Determine the [x, y] coordinate at the center of the cell enclosing the given text.  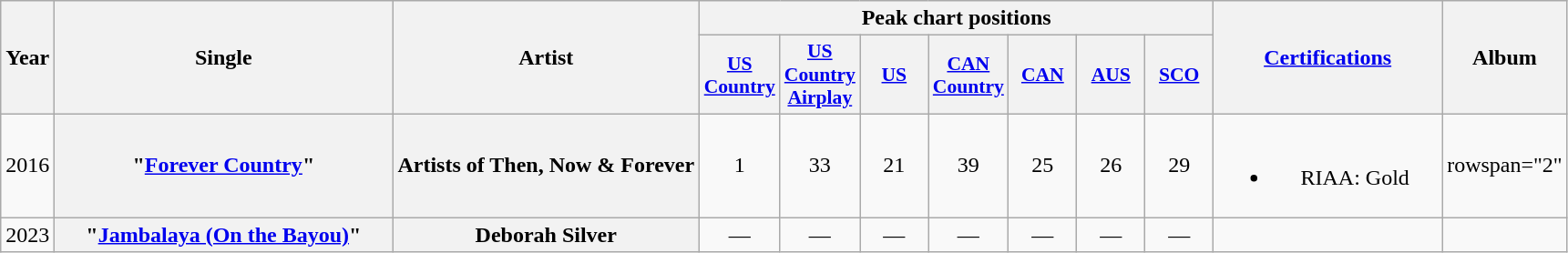
29 [1179, 166]
Album [1505, 58]
Certifications [1328, 58]
Peak chart positions [957, 18]
CAN Country [968, 75]
US [895, 75]
1 [740, 166]
Deborah Silver [547, 234]
"Forever Country" [224, 166]
Single [224, 58]
26 [1112, 166]
RIAA: Gold [1328, 166]
Artists of Then, Now & Forever [547, 166]
CAN [1042, 75]
Artist [547, 58]
"Jambalaya (On the Bayou)" [224, 234]
39 [968, 166]
AUS [1112, 75]
2016 [27, 166]
2023 [27, 234]
33 [820, 166]
rowspan="2" [1505, 166]
US Country Airplay [820, 75]
US Country [740, 75]
25 [1042, 166]
SCO [1179, 75]
21 [895, 166]
Year [27, 58]
